Capture the cell that displays the provided text and extract its [x, y] central coordinate. 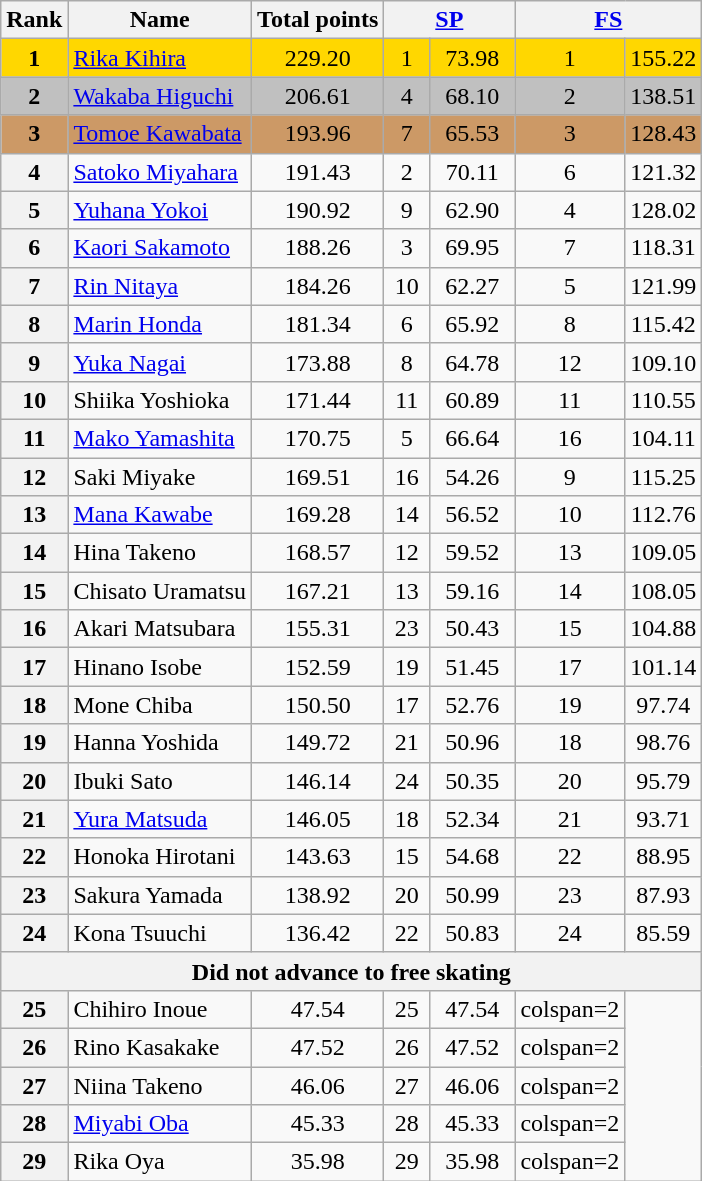
68.10 [472, 96]
85.59 [664, 933]
152.59 [318, 667]
Mako Yamashita [160, 438]
Hanna Yoshida [160, 743]
FS [608, 20]
Wakaba Higuchi [160, 96]
Rika Kihira [160, 58]
167.21 [318, 591]
143.63 [318, 857]
Rank [34, 20]
Did not advance to free skating [352, 971]
50.96 [472, 743]
138.92 [318, 895]
121.32 [664, 172]
52.34 [472, 819]
Kona Tsuuchi [160, 933]
Mone Chiba [160, 705]
93.71 [664, 819]
Sakura Yamada [160, 895]
Niina Takeno [160, 1085]
190.92 [318, 210]
70.11 [472, 172]
188.26 [318, 248]
56.52 [472, 515]
170.75 [318, 438]
98.76 [664, 743]
88.95 [664, 857]
Yura Matsuda [160, 819]
95.79 [664, 781]
Mana Kawabe [160, 515]
Hina Takeno [160, 553]
54.26 [472, 477]
87.93 [664, 895]
Saki Miyake [160, 477]
62.90 [472, 210]
115.25 [664, 477]
Yuhana Yokoi [160, 210]
181.34 [318, 324]
138.51 [664, 96]
97.74 [664, 705]
60.89 [472, 400]
66.64 [472, 438]
146.14 [318, 781]
62.27 [472, 286]
Rino Kasakake [160, 1047]
Kaori Sakamoto [160, 248]
Tomoe Kawabata [160, 134]
112.76 [664, 515]
Total points [318, 20]
108.05 [664, 591]
65.53 [472, 134]
50.83 [472, 933]
173.88 [318, 362]
59.16 [472, 591]
109.05 [664, 553]
50.35 [472, 781]
155.22 [664, 58]
136.42 [318, 933]
Hinano Isobe [160, 667]
Chihiro Inoue [160, 1009]
109.10 [664, 362]
115.42 [664, 324]
168.57 [318, 553]
149.72 [318, 743]
193.96 [318, 134]
Satoko Miyahara [160, 172]
146.05 [318, 819]
SP [450, 20]
206.61 [318, 96]
121.99 [664, 286]
54.68 [472, 857]
51.45 [472, 667]
104.88 [664, 629]
50.43 [472, 629]
65.92 [472, 324]
52.76 [472, 705]
Miyabi Oba [160, 1124]
Name [160, 20]
171.44 [318, 400]
229.20 [318, 58]
191.43 [318, 172]
128.02 [664, 210]
Shiika Yoshioka [160, 400]
73.98 [472, 58]
69.95 [472, 248]
Chisato Uramatsu [160, 591]
184.26 [318, 286]
150.50 [318, 705]
64.78 [472, 362]
104.11 [664, 438]
59.52 [472, 553]
128.43 [664, 134]
Rika Oya [160, 1162]
169.28 [318, 515]
110.55 [664, 400]
Honoka Hirotani [160, 857]
169.51 [318, 477]
Ibuki Sato [160, 781]
Yuka Nagai [160, 362]
101.14 [664, 667]
50.99 [472, 895]
155.31 [318, 629]
Akari Matsubara [160, 629]
Rin Nitaya [160, 286]
118.31 [664, 248]
Marin Honda [160, 324]
